Search for the cell housing the specified text and yield its [x, y] center coordinate. 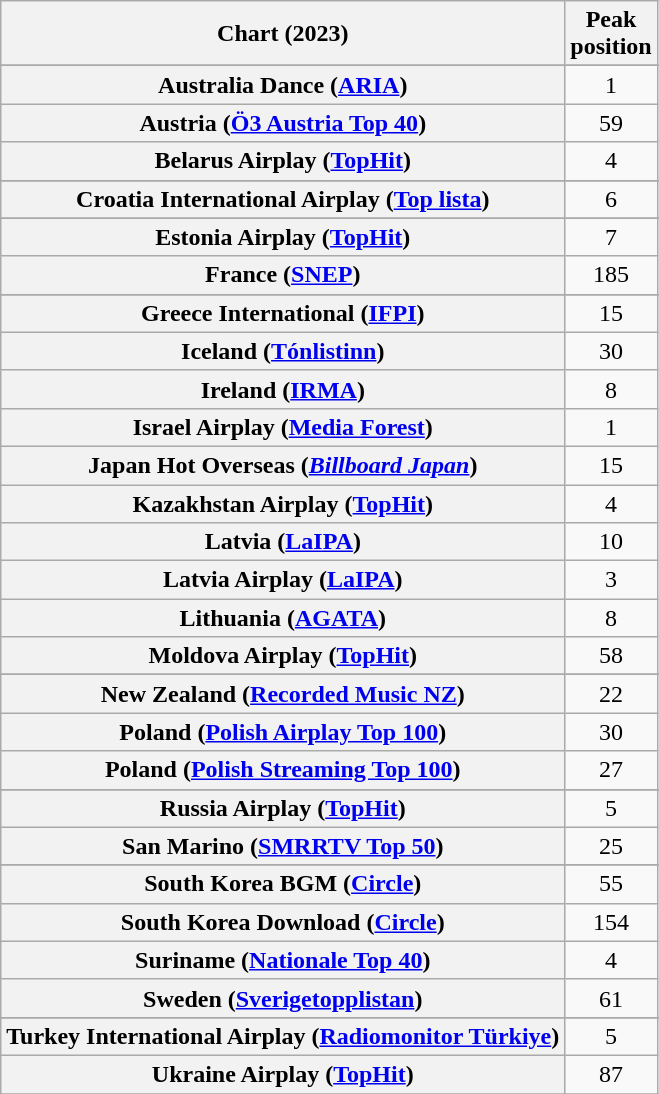
Turkey International Airplay (Radiomonitor Türkiye) [283, 1036]
3 [611, 580]
Israel Airplay (Media Forest) [283, 427]
South Korea BGM (Circle) [283, 884]
Latvia Airplay (LaIPA) [283, 580]
New Zealand (Recorded Music NZ) [283, 694]
185 [611, 275]
Moldova Airplay (TopHit) [283, 656]
154 [611, 922]
Ukraine Airplay (TopHit) [283, 1074]
Ireland (IRMA) [283, 389]
Estonia Airplay (TopHit) [283, 237]
Iceland (Tónlistinn) [283, 351]
San Marino (SMRRTV Top 50) [283, 846]
Suriname (Nationale Top 40) [283, 960]
6 [611, 199]
87 [611, 1074]
Australia Dance (ARIA) [283, 85]
59 [611, 123]
Sweden (Sverigetopplistan) [283, 998]
7 [611, 237]
Japan Hot Overseas (Billboard Japan) [283, 465]
10 [611, 542]
22 [611, 694]
Poland (Polish Streaming Top 100) [283, 770]
Chart (2023) [283, 34]
27 [611, 770]
Poland (Polish Airplay Top 100) [283, 732]
Lithuania (AGATA) [283, 618]
Croatia International Airplay (Top lista) [283, 199]
25 [611, 846]
55 [611, 884]
Greece International (IFPI) [283, 313]
South Korea Download (Circle) [283, 922]
Kazakhstan Airplay (TopHit) [283, 503]
Austria (Ö3 Austria Top 40) [283, 123]
61 [611, 998]
Russia Airplay (TopHit) [283, 808]
58 [611, 656]
Latvia (LaIPA) [283, 542]
France (SNEP) [283, 275]
Peakposition [611, 34]
Belarus Airplay (TopHit) [283, 161]
